Detect which cell encompasses the target text, then output its (X, Y) center coordinate. 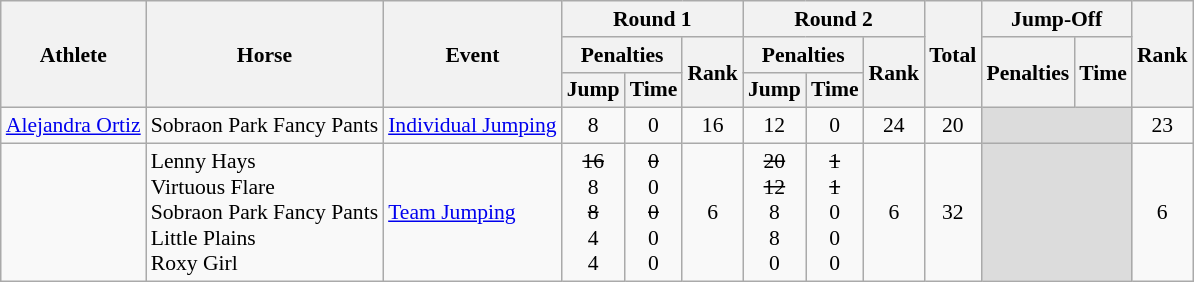
2012880 (774, 213)
Sobraon Park Fancy Pants (264, 126)
Event (472, 54)
Lenny HaysVirtuous FlareSobraon Park Fancy PantsLittle PlainsRoxy Girl (264, 213)
16 (712, 126)
24 (894, 126)
168844 (594, 213)
Team Jumping (472, 213)
Jump-Off (1056, 19)
Round 1 (652, 19)
Individual Jumping (472, 126)
Round 2 (834, 19)
Total (952, 54)
Alejandra Ortiz (74, 126)
23 (1162, 126)
8 (594, 126)
32 (952, 213)
Horse (264, 54)
Athlete (74, 54)
00000 (654, 213)
12 (774, 126)
20 (952, 126)
11000 (835, 213)
